Search for the cell housing the specified text and yield its [X, Y] center coordinate. 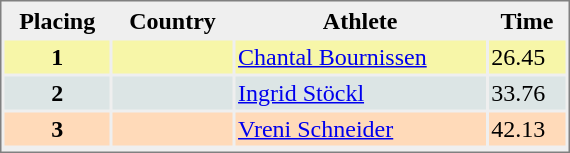
Vreni Schneider [360, 128]
42.13 [526, 128]
Athlete [360, 20]
Country [172, 20]
Chantal Bournissen [360, 56]
1 [56, 56]
3 [56, 128]
Time [526, 20]
Ingrid Stöckl [360, 92]
33.76 [526, 92]
26.45 [526, 56]
Placing [56, 20]
2 [56, 92]
